Capture the cell that displays the provided text and extract its [x, y] central coordinate. 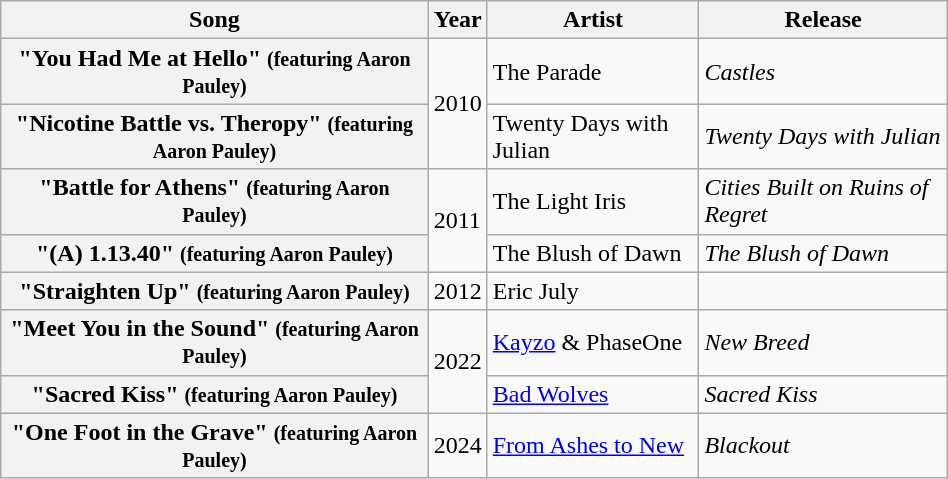
"You Had Me at Hello" (featuring Aaron Pauley) [214, 72]
"Sacred Kiss" (featuring Aaron Pauley) [214, 394]
Cities Built on Ruins of Regret [823, 202]
2022 [458, 362]
Song [214, 20]
"Meet You in the Sound" (featuring Aaron Pauley) [214, 342]
"(A) 1.13.40" (featuring Aaron Pauley) [214, 253]
The Light Iris [593, 202]
Year [458, 20]
2010 [458, 104]
Eric July [593, 291]
"One Foot in the Grave" (featuring Aaron Pauley) [214, 446]
Release [823, 20]
Sacred Kiss [823, 394]
2011 [458, 220]
The Parade [593, 72]
New Breed [823, 342]
From Ashes to New [593, 446]
Kayzo & PhaseOne [593, 342]
2012 [458, 291]
Bad Wolves [593, 394]
"Straighten Up" (featuring Aaron Pauley) [214, 291]
Blackout [823, 446]
2024 [458, 446]
"Battle for Athens" (featuring Aaron Pauley) [214, 202]
"Nicotine Battle vs. Theropy" (featuring Aaron Pauley) [214, 136]
Castles [823, 72]
Artist [593, 20]
